Return the (x, y) coordinate for the center point of the cell that contains the specified text.  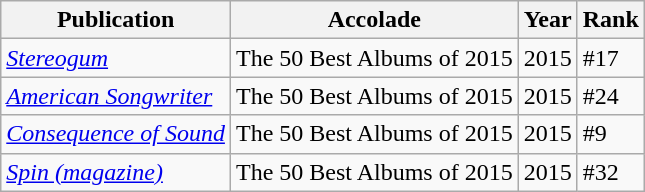
American Songwriter (116, 96)
#9 (610, 134)
Publication (116, 20)
Year (548, 20)
Rank (610, 20)
Consequence of Sound (116, 134)
#17 (610, 58)
Spin (magazine) (116, 172)
Stereogum (116, 58)
#24 (610, 96)
#32 (610, 172)
Accolade (374, 20)
